Return the [X, Y] coordinate for the center point of the cell that contains the specified text.  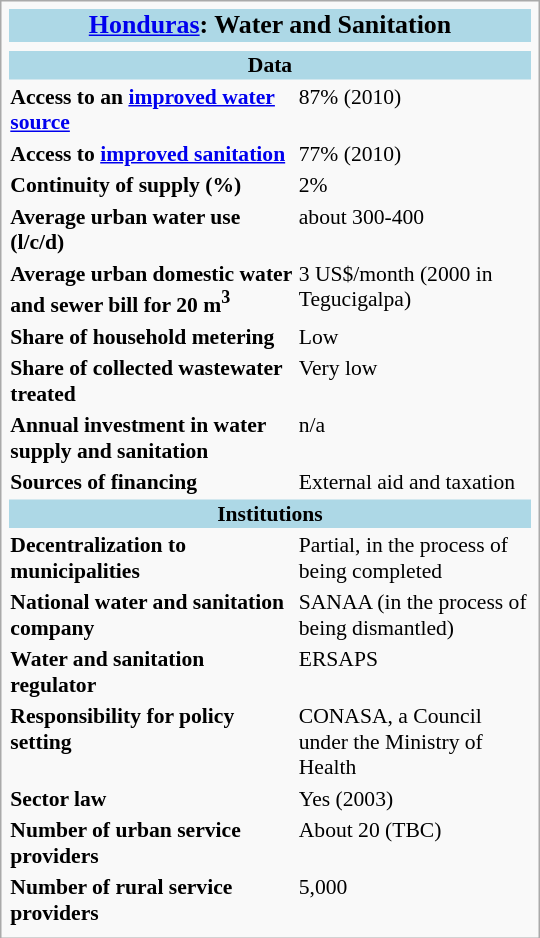
2% [414, 185]
Data [270, 65]
CONASA, a Council under the Ministry of Health [414, 742]
77% (2010) [414, 153]
87% (2010) [414, 109]
Sector law [152, 798]
National water and sanitation company [152, 615]
Water and sanitation regulator [152, 672]
Low [414, 336]
Average urban domestic water and sewer bill for 20 m3 [152, 289]
Very low [414, 381]
Annual investment in water supply and sanitation [152, 438]
Access to an improved water source [152, 109]
about 300-400 [414, 229]
Partial, in the process of being completed [414, 558]
Average urban water use (l/c/d) [152, 229]
n/a [414, 438]
Sources of financing [152, 482]
External aid and taxation [414, 482]
About 20 (TBC) [414, 843]
Access to improved sanitation [152, 153]
5,000 [414, 900]
Number of urban service providers [152, 843]
ERSAPS [414, 672]
Honduras: Water and Sanitation [270, 26]
3 US$/month (2000 in Tegucigalpa) [414, 289]
Continuity of supply (%) [152, 185]
Share of collected wastewater treated [152, 381]
Decentralization to municipalities [152, 558]
Number of rural service providers [152, 900]
Share of household metering [152, 336]
Yes (2003) [414, 798]
Institutions [270, 513]
Responsibility for policy setting [152, 742]
SANAA (in the process of being dismantled) [414, 615]
